Scan for the cell matching the given text and deliver its (x, y) coordinate at center. 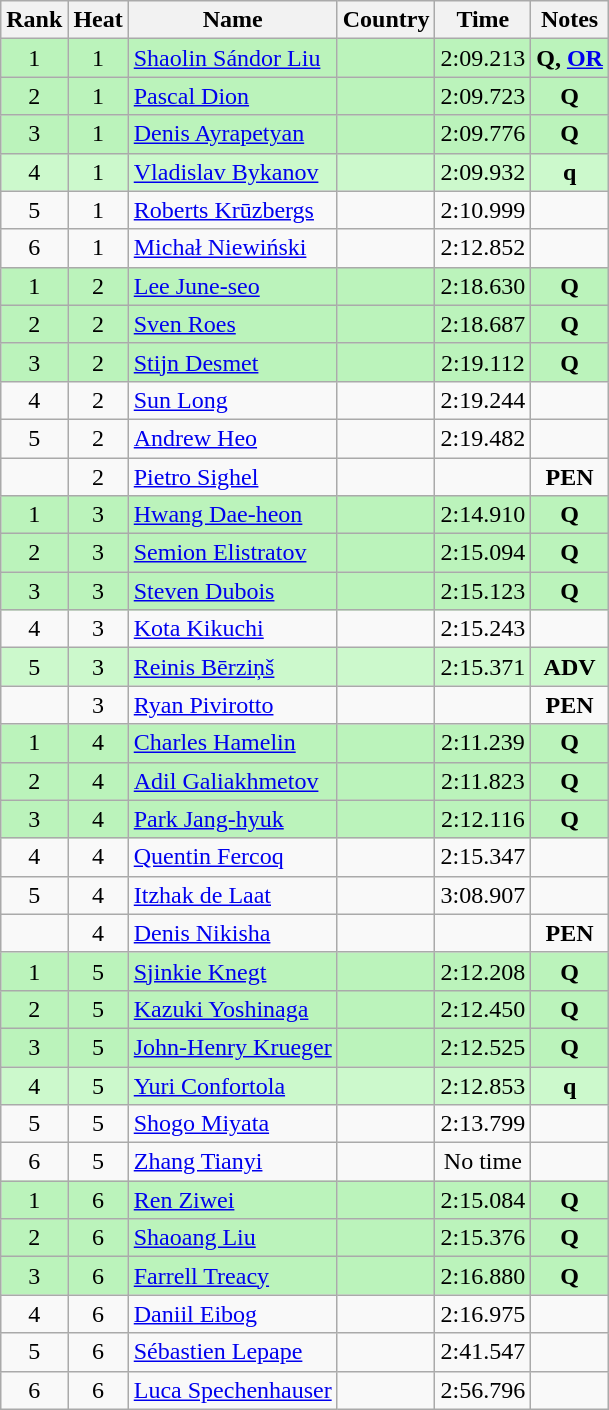
2:18.687 (483, 324)
2:12.450 (483, 1009)
2:12.852 (483, 248)
John-Henry Krueger (232, 1047)
2:10.999 (483, 210)
2:15.123 (483, 591)
Heat (98, 20)
2:09.723 (483, 96)
Zhang Tianyi (232, 1162)
Yuri Confortola (232, 1085)
Roberts Krūzbergs (232, 210)
Sébastien Lepape (232, 1352)
2:11.239 (483, 743)
Daniil Eibog (232, 1314)
Itzhak de Laat (232, 895)
2:16.975 (483, 1314)
Shaoang Liu (232, 1238)
Ren Ziwei (232, 1200)
3:08.907 (483, 895)
2:11.823 (483, 781)
2:09.213 (483, 58)
2:18.630 (483, 286)
Kota Kikuchi (232, 629)
2:15.347 (483, 857)
Q, OR (570, 58)
2:15.084 (483, 1200)
Name (232, 20)
Michał Niewiński (232, 248)
2:19.244 (483, 400)
Sjinkie Knegt (232, 971)
Notes (570, 20)
Stijn Desmet (232, 362)
Rank (34, 20)
2:09.932 (483, 172)
ADV (570, 667)
2:12.525 (483, 1047)
Hwang Dae-heon (232, 515)
Denis Nikisha (232, 933)
2:16.880 (483, 1276)
2:41.547 (483, 1352)
2:14.910 (483, 515)
Denis Ayrapetyan (232, 134)
Andrew Heo (232, 438)
Vladislav Bykanov (232, 172)
Sven Roes (232, 324)
Shaolin Sándor Liu (232, 58)
2:12.208 (483, 971)
Pascal Dion (232, 96)
Semion Elistratov (232, 553)
2:19.112 (483, 362)
Luca Spechenhauser (232, 1390)
Farrell Treacy (232, 1276)
Country (386, 20)
2:56.796 (483, 1390)
2:12.853 (483, 1085)
2:15.094 (483, 553)
2:15.371 (483, 667)
Shogo Miyata (232, 1124)
2:13.799 (483, 1124)
Kazuki Yoshinaga (232, 1009)
Reinis Bērziņš (232, 667)
No time (483, 1162)
2:15.376 (483, 1238)
Ryan Pivirotto (232, 705)
Time (483, 20)
Charles Hamelin (232, 743)
2:15.243 (483, 629)
Sun Long (232, 400)
Quentin Fercoq (232, 857)
Park Jang-hyuk (232, 819)
Lee June-seo (232, 286)
2:09.776 (483, 134)
Adil Galiakhmetov (232, 781)
2:12.116 (483, 819)
Steven Dubois (232, 591)
2:19.482 (483, 438)
Pietro Sighel (232, 477)
